Identify which cell holds the provided text, then report its (x, y) central coordinate. 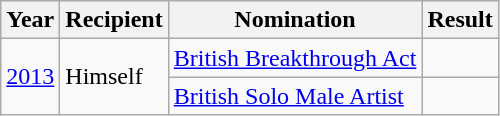
British Solo Male Artist (295, 96)
British Breakthrough Act (295, 58)
Himself (114, 77)
Result (460, 20)
2013 (30, 77)
Nomination (295, 20)
Recipient (114, 20)
Year (30, 20)
